Detect which cell encompasses the target text, then output its (X, Y) center coordinate. 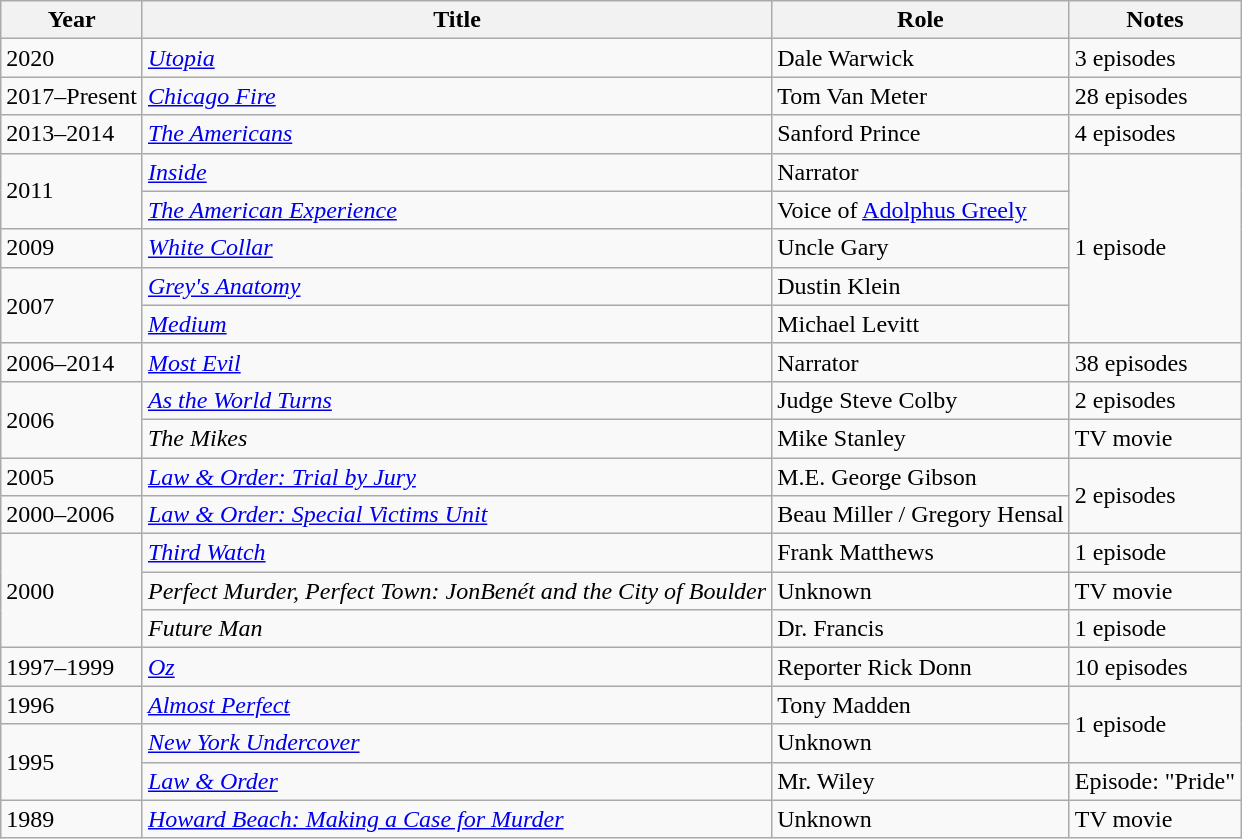
Role (921, 20)
Future Man (456, 629)
2005 (72, 477)
Oz (456, 667)
Mr. Wiley (921, 781)
2020 (72, 58)
White Collar (456, 248)
Law & Order: Special Victims Unit (456, 515)
2006–2014 (72, 362)
Medium (456, 324)
The Americans (456, 134)
Judge Steve Colby (921, 400)
3 episodes (1154, 58)
Dr. Francis (921, 629)
Title (456, 20)
Episode: "Pride" (1154, 781)
Notes (1154, 20)
Beau Miller / Gregory Hensal (921, 515)
Howard Beach: Making a Case for Murder (456, 819)
As the World Turns (456, 400)
Michael Levitt (921, 324)
2000–2006 (72, 515)
Dale Warwick (921, 58)
Third Watch (456, 553)
Most Evil (456, 362)
Year (72, 20)
Reporter Rick Donn (921, 667)
Voice of Adolphus Greely (921, 210)
Almost Perfect (456, 705)
2017–Present (72, 96)
2007 (72, 305)
Tony Madden (921, 705)
The American Experience (456, 210)
28 episodes (1154, 96)
M.E. George Gibson (921, 477)
Sanford Prince (921, 134)
Chicago Fire (456, 96)
Law & Order (456, 781)
Tom Van Meter (921, 96)
1995 (72, 762)
Grey's Anatomy (456, 286)
Law & Order: Trial by Jury (456, 477)
The Mikes (456, 438)
2013–2014 (72, 134)
New York Undercover (456, 743)
38 episodes (1154, 362)
4 episodes (1154, 134)
Mike Stanley (921, 438)
Utopia (456, 58)
Dustin Klein (921, 286)
Frank Matthews (921, 553)
Inside (456, 172)
2006 (72, 419)
1996 (72, 705)
10 episodes (1154, 667)
1997–1999 (72, 667)
2009 (72, 248)
1989 (72, 819)
2011 (72, 191)
2000 (72, 591)
Perfect Murder, Perfect Town: JonBenét and the City of Boulder (456, 591)
Uncle Gary (921, 248)
